Identify which cell holds the provided text, then report its (X, Y) central coordinate. 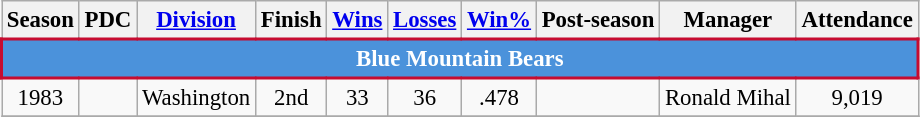
9,019 (857, 97)
Losses (425, 20)
Finish (290, 20)
Win% (500, 20)
Season (41, 20)
.478 (500, 97)
Attendance (857, 20)
Wins (358, 20)
2nd (290, 97)
PDC (108, 20)
Washington (196, 97)
Manager (728, 20)
1983 (41, 97)
Post-season (598, 20)
36 (425, 97)
Division (196, 20)
33 (358, 97)
Blue Mountain Bears (460, 58)
Ronald Mihal (728, 97)
